Output the [x, y] coordinate of the center of the cell containing the given text.  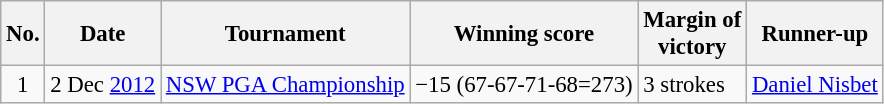
Margin ofvictory [692, 34]
1 [23, 85]
3 strokes [692, 85]
Runner-up [815, 34]
NSW PGA Championship [284, 85]
Tournament [284, 34]
No. [23, 34]
Winning score [524, 34]
2 Dec 2012 [103, 85]
−15 (67-67-71-68=273) [524, 85]
Date [103, 34]
Daniel Nisbet [815, 85]
